For the text-containing cell, return its midpoint in [x, y] coordinate format. 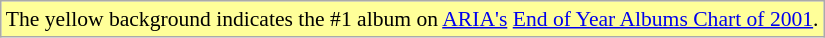
The yellow background indicates the #1 album on ARIA's End of Year Albums Chart of 2001. [412, 19]
